Output the [X, Y] coordinate of the center of the cell containing the given text.  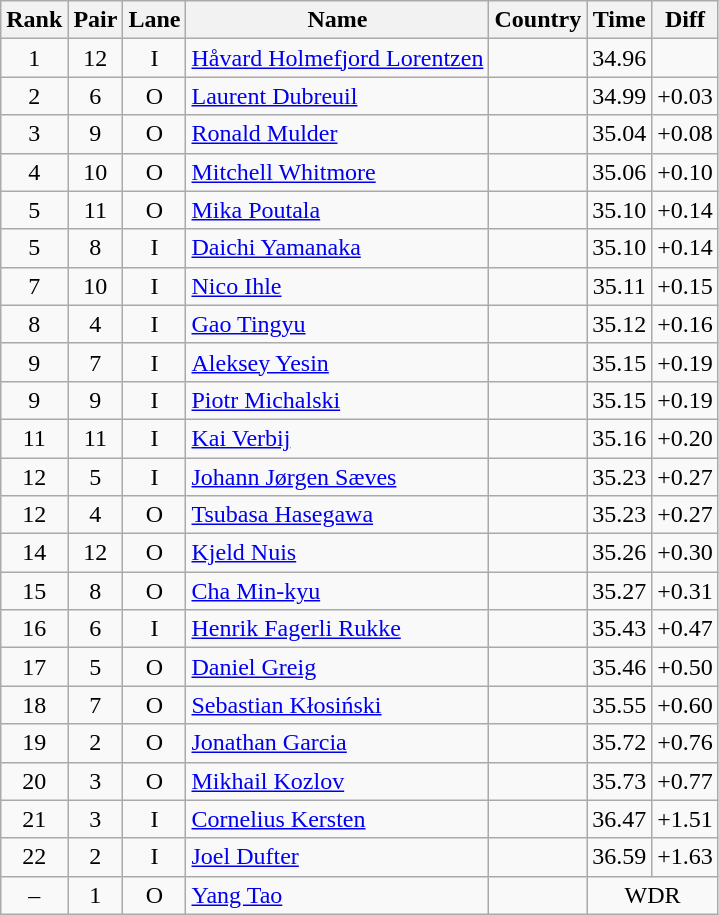
Daniel Greig [338, 667]
Henrik Fagerli Rukke [338, 629]
Mika Poutala [338, 210]
35.46 [620, 667]
Yang Tao [338, 895]
Sebastian Kłosiński [338, 705]
Tsubasa Hasegawa [338, 515]
35.73 [620, 781]
16 [34, 629]
+0.50 [686, 667]
35.43 [620, 629]
35.16 [620, 438]
Aleksey Yesin [338, 362]
+0.08 [686, 134]
18 [34, 705]
+0.47 [686, 629]
Cornelius Kersten [338, 819]
WDR [653, 895]
Lane [154, 20]
35.06 [620, 172]
Mitchell Whitmore [338, 172]
– [34, 895]
36.59 [620, 857]
Jonathan Garcia [338, 743]
+0.03 [686, 96]
14 [34, 553]
Joel Dufter [338, 857]
+0.76 [686, 743]
17 [34, 667]
+0.15 [686, 286]
35.11 [620, 286]
35.27 [620, 591]
15 [34, 591]
Diff [686, 20]
34.99 [620, 96]
19 [34, 743]
21 [34, 819]
+0.16 [686, 324]
Time [620, 20]
+1.63 [686, 857]
20 [34, 781]
Johann Jørgen Sæves [338, 477]
Kai Verbij [338, 438]
35.12 [620, 324]
35.26 [620, 553]
Nico Ihle [338, 286]
+0.77 [686, 781]
Pair [96, 20]
34.96 [620, 58]
+0.60 [686, 705]
Rank [34, 20]
Piotr Michalski [338, 400]
Kjeld Nuis [338, 553]
22 [34, 857]
35.72 [620, 743]
Håvard Holmefjord Lorentzen [338, 58]
+0.10 [686, 172]
+0.20 [686, 438]
Gao Tingyu [338, 324]
+0.31 [686, 591]
Name [338, 20]
Daichi Yamanaka [338, 248]
Ronald Mulder [338, 134]
+1.51 [686, 819]
Laurent Dubreuil [338, 96]
Cha Min-kyu [338, 591]
36.47 [620, 819]
35.55 [620, 705]
Country [538, 20]
Mikhail Kozlov [338, 781]
35.04 [620, 134]
+0.30 [686, 553]
